Scan for the cell matching the given text and deliver its [X, Y] coordinate at center. 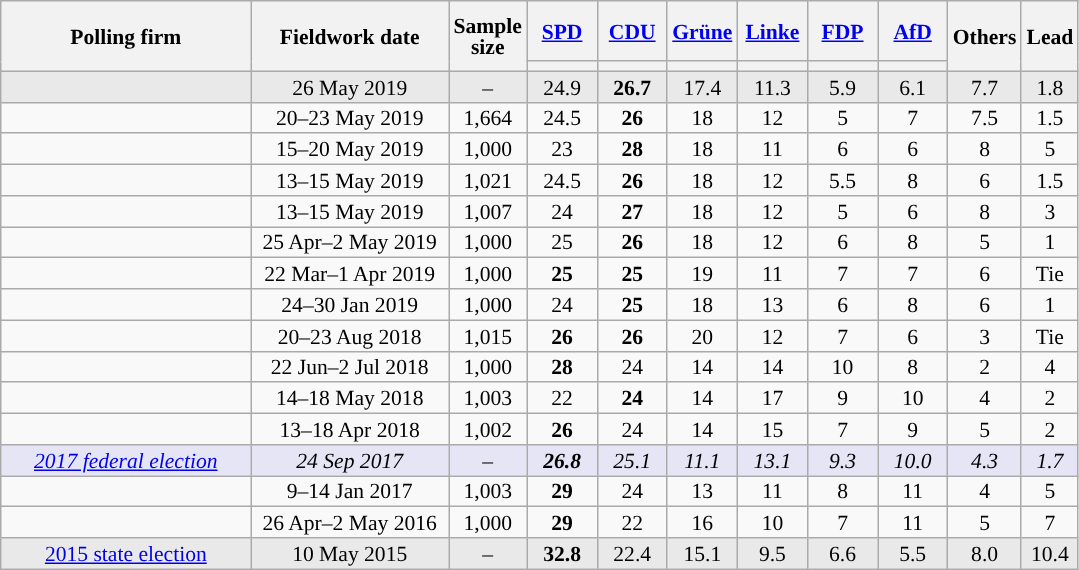
CDU [632, 31]
20 [702, 336]
11.1 [702, 460]
25 Apr–2 May 2019 [350, 242]
22 Mar–1 Apr 2019 [350, 274]
24 Sep 2017 [350, 460]
13.1 [772, 460]
1.8 [1050, 86]
Grüne [702, 31]
Polling firm [126, 36]
SPD [562, 31]
24.9 [562, 86]
15–20 May 2019 [350, 150]
25.1 [632, 460]
32.8 [562, 554]
4.3 [985, 460]
11.3 [772, 86]
Others [985, 36]
1,015 [487, 336]
Fieldwork date [350, 36]
7.7 [985, 86]
1,007 [487, 212]
1,664 [487, 118]
FDP [842, 31]
8.0 [985, 554]
AfD [913, 31]
5.9 [842, 86]
9.5 [772, 554]
Samplesize [487, 36]
16 [702, 522]
1.7 [1050, 460]
22.4 [632, 554]
1,021 [487, 180]
17 [772, 398]
2017 federal election [126, 460]
15 [772, 430]
24–30 Jan 2019 [350, 304]
23 [562, 150]
15.1 [702, 554]
26.7 [632, 86]
Linke [772, 31]
9–14 Jan 2017 [350, 492]
20–23 May 2019 [350, 118]
2015 state election [126, 554]
26.8 [562, 460]
1,002 [487, 430]
10.0 [913, 460]
22 Jun–2 Jul 2018 [350, 366]
7.5 [985, 118]
26 Apr–2 May 2016 [350, 522]
10 May 2015 [350, 554]
10.4 [1050, 554]
Lead [1050, 36]
6.6 [842, 554]
14–18 May 2018 [350, 398]
27 [632, 212]
6.1 [913, 86]
26 May 2019 [350, 86]
20–23 Aug 2018 [350, 336]
17.4 [702, 86]
19 [702, 274]
13–18 Apr 2018 [350, 430]
9.3 [842, 460]
